Identify which cell holds the provided text, then report its [x, y] central coordinate. 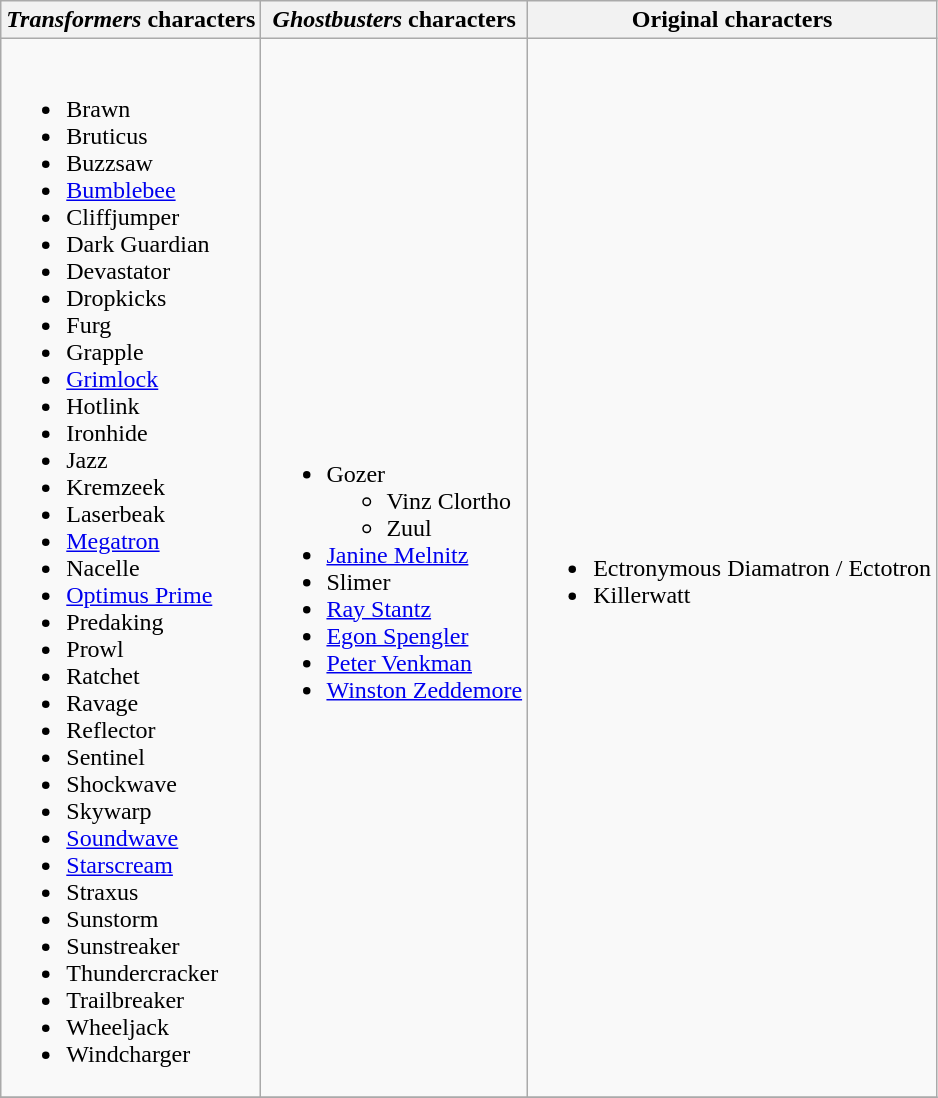
Transformers characters [131, 20]
Ghostbusters characters [394, 20]
Ectronymous Diamatron / EctotronKillerwatt [732, 568]
GozerVinz ClorthoZuulJanine MelnitzSlimerRay StantzEgon SpenglerPeter VenkmanWinston Zeddemore [394, 568]
Original characters [732, 20]
